Determine the [x, y] coordinate at the center of the cell enclosing the given text.  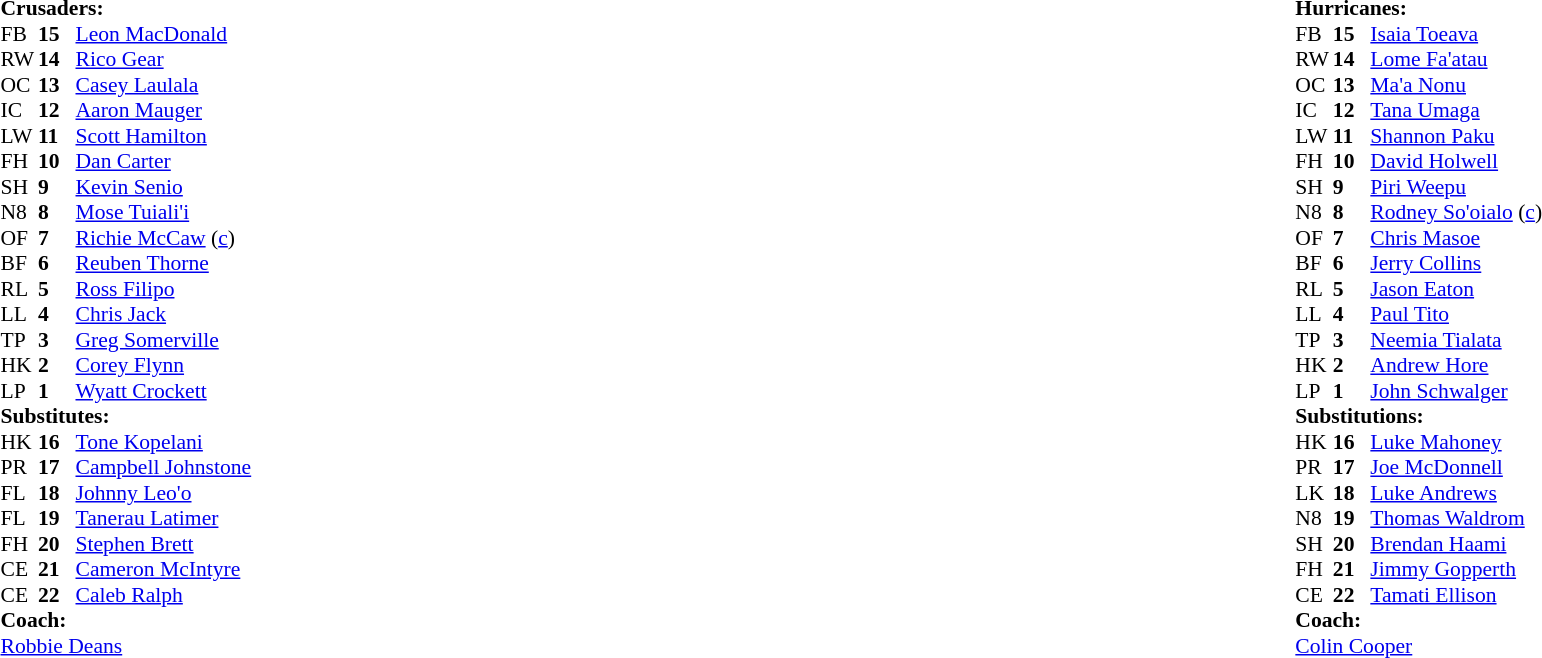
Neemia Tialata [1456, 340]
Corey Flynn [164, 365]
Jason Eaton [1456, 289]
Caleb Ralph [164, 595]
Rodney So'oialo (c) [1456, 213]
Casey Laulala [164, 85]
Paul Tito [1456, 315]
Kevin Senio [164, 187]
Scott Hamilton [164, 136]
Chris Masoe [1456, 238]
Cameron McIntyre [164, 569]
Tone Kopelani [164, 442]
Mose Tuiali'i [164, 213]
Luke Mahoney [1456, 442]
Greg Somerville [164, 340]
Substitutions: [1418, 417]
Luke Andrews [1456, 493]
Leon MacDonald [164, 34]
John Schwalger [1456, 391]
Chris Jack [164, 315]
Dan Carter [164, 161]
Ma'a Nonu [1456, 85]
Campbell Johnstone [164, 467]
Shannon Paku [1456, 136]
Richie McCaw (c) [164, 238]
Stephen Brett [164, 544]
Wyatt Crockett [164, 391]
Brendan Haami [1456, 544]
Ross Filipo [164, 289]
Piri Weepu [1456, 187]
Jimmy Gopperth [1456, 569]
Johnny Leo'o [164, 493]
David Holwell [1456, 161]
Isaia Toeava [1456, 34]
Substitutes: [126, 417]
Reuben Thorne [164, 263]
Thomas Waldrom [1456, 519]
Jerry Collins [1456, 263]
Lome Fa'atau [1456, 59]
Tana Umaga [1456, 111]
LK [1314, 493]
Rico Gear [164, 59]
Tanerau Latimer [164, 519]
Andrew Hore [1456, 365]
Joe McDonnell [1456, 467]
Tamati Ellison [1456, 595]
Aaron Mauger [164, 111]
